From the cell containing the given text, extract its center point as [x, y] coordinate. 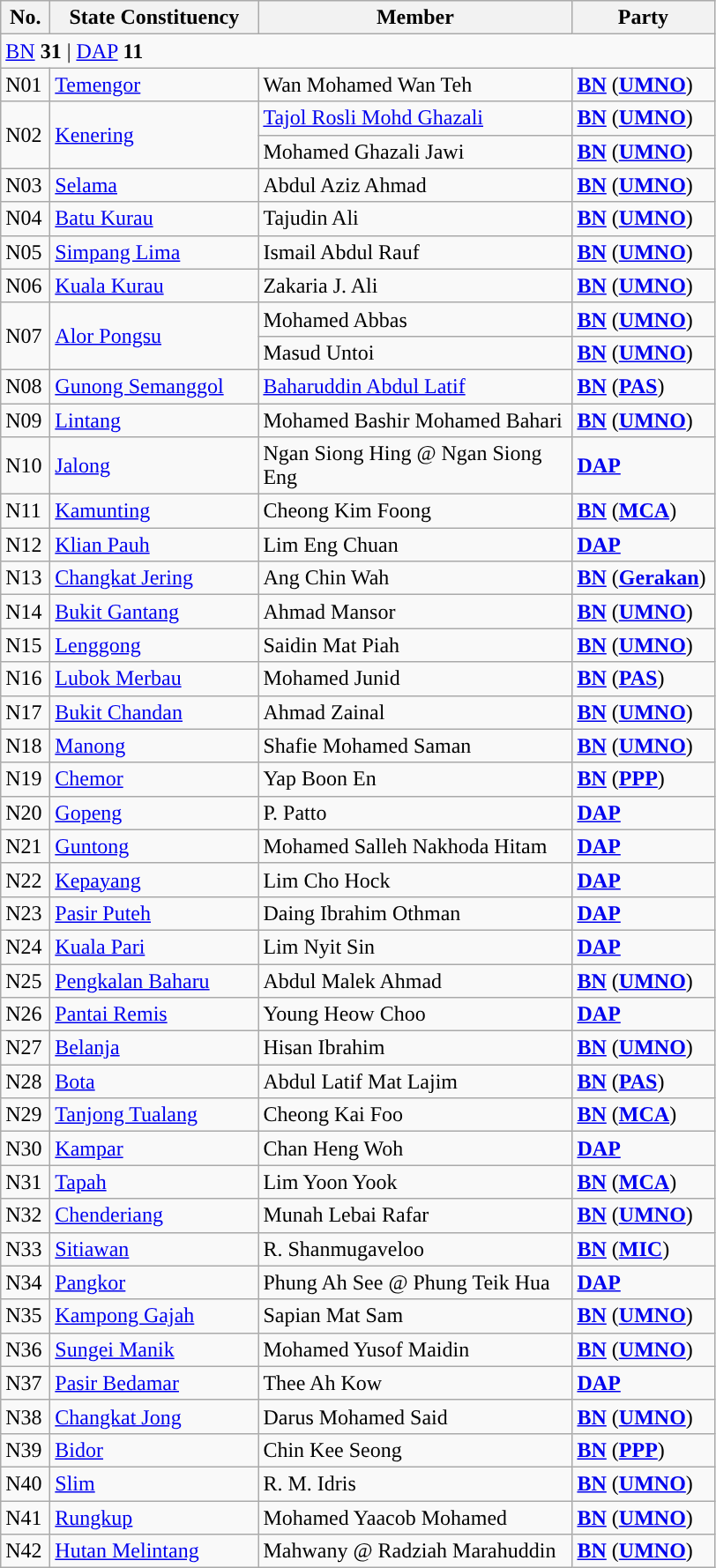
N19 [26, 779]
N27 [26, 1048]
Wan Mohamed Wan Teh [415, 85]
N21 [26, 846]
Guntong [154, 846]
Tapah [154, 1182]
Kuala Kurau [154, 286]
Mohamed Yusof Maidin [415, 1349]
N20 [26, 813]
Pangkor [154, 1282]
No. [26, 18]
Chemor [154, 779]
N41 [26, 1517]
N23 [26, 913]
Sungei Manik [154, 1349]
Ahmad Zainal [415, 712]
Selama [154, 185]
N07 [26, 336]
N37 [26, 1383]
Pantai Remis [154, 1014]
Mohamed Ghazali Jawi [415, 152]
N13 [26, 578]
N02 [26, 135]
Jalong [154, 465]
Bukit Chandan [154, 712]
Tajol Rosli Mohd Ghazali [415, 118]
N22 [26, 880]
Kenering [154, 135]
N24 [26, 947]
Mohamed Bashir Mohamed Bahari [415, 420]
Lintang [154, 420]
Pengkalan Baharu [154, 981]
N40 [26, 1483]
N09 [26, 420]
Sitiawan [154, 1249]
Mohamed Yaacob Mohamed [415, 1517]
N42 [26, 1551]
N11 [26, 511]
Baharuddin Abdul Latif [415, 386]
N03 [26, 185]
Simpang Lima [154, 252]
Pasir Bedamar [154, 1383]
BN (MIC) [644, 1249]
Kampar [154, 1148]
Young Heow Choo [415, 1014]
N36 [26, 1349]
Abdul Malek Ahmad [415, 981]
Gopeng [154, 813]
Lim Cho Hock [415, 880]
Cheong Kai Foo [415, 1115]
Temengor [154, 85]
N14 [26, 612]
Kamunting [154, 511]
Munah Lebai Rafar [415, 1215]
N17 [26, 712]
Saidin Mat Piah [415, 645]
N38 [26, 1416]
N30 [26, 1148]
BN (Gerakan) [644, 578]
BN 31 | DAP 11 [358, 51]
Hisan Ibrahim [415, 1048]
Bidor [154, 1450]
N10 [26, 465]
N31 [26, 1182]
N33 [26, 1249]
Mohamed Abbas [415, 319]
Gunong Semanggol [154, 386]
Ahmad Mansor [415, 612]
Ismail Abdul Rauf [415, 252]
Changkat Jong [154, 1416]
N18 [26, 746]
R. M. Idris [415, 1483]
Yap Boon En [415, 779]
Zakaria J. Ali [415, 286]
Kuala Pari [154, 947]
Belanja [154, 1048]
Tanjong Tualang [154, 1115]
Ngan Siong Hing @ Ngan Siong Eng [415, 465]
N08 [26, 386]
Pasir Puteh [154, 913]
Masud Untoi [415, 353]
N26 [26, 1014]
N35 [26, 1316]
Chenderiang [154, 1215]
Rungkup [154, 1517]
Abdul Latif Mat Lajim [415, 1081]
Bukit Gantang [154, 612]
N06 [26, 286]
Bota [154, 1081]
State Constituency [154, 18]
Slim [154, 1483]
Darus Mohamed Said [415, 1416]
Lim Yoon Yook [415, 1182]
N39 [26, 1450]
Cheong Kim Foong [415, 511]
Mohamed Salleh Nakhoda Hitam [415, 846]
Lim Nyit Sin [415, 947]
N32 [26, 1215]
Party [644, 18]
Kepayang [154, 880]
Member [415, 18]
Daing Ibrahim Othman [415, 913]
N12 [26, 545]
Klian Pauh [154, 545]
N04 [26, 219]
Tajudin Ali [415, 219]
N28 [26, 1081]
Chin Kee Seong [415, 1450]
N34 [26, 1282]
Phung Ah See @ Phung Teik Hua [415, 1282]
N05 [26, 252]
Lim Eng Chuan [415, 545]
Manong [154, 746]
Lenggong [154, 645]
N15 [26, 645]
Mahwany @ Radziah Marahuddin [415, 1551]
Sapian Mat Sam [415, 1316]
R. Shanmugaveloo [415, 1249]
Alor Pongsu [154, 336]
P. Patto [415, 813]
Chan Heng Woh [415, 1148]
Kampong Gajah [154, 1316]
N01 [26, 85]
Abdul Aziz Ahmad [415, 185]
Batu Kurau [154, 219]
N25 [26, 981]
N16 [26, 679]
Changkat Jering [154, 578]
Shafie Mohamed Saman [415, 746]
Hutan Melintang [154, 1551]
Thee Ah Kow [415, 1383]
Ang Chin Wah [415, 578]
N29 [26, 1115]
Mohamed Junid [415, 679]
Lubok Merbau [154, 679]
